Capture the cell that displays the provided text and extract its (x, y) central coordinate. 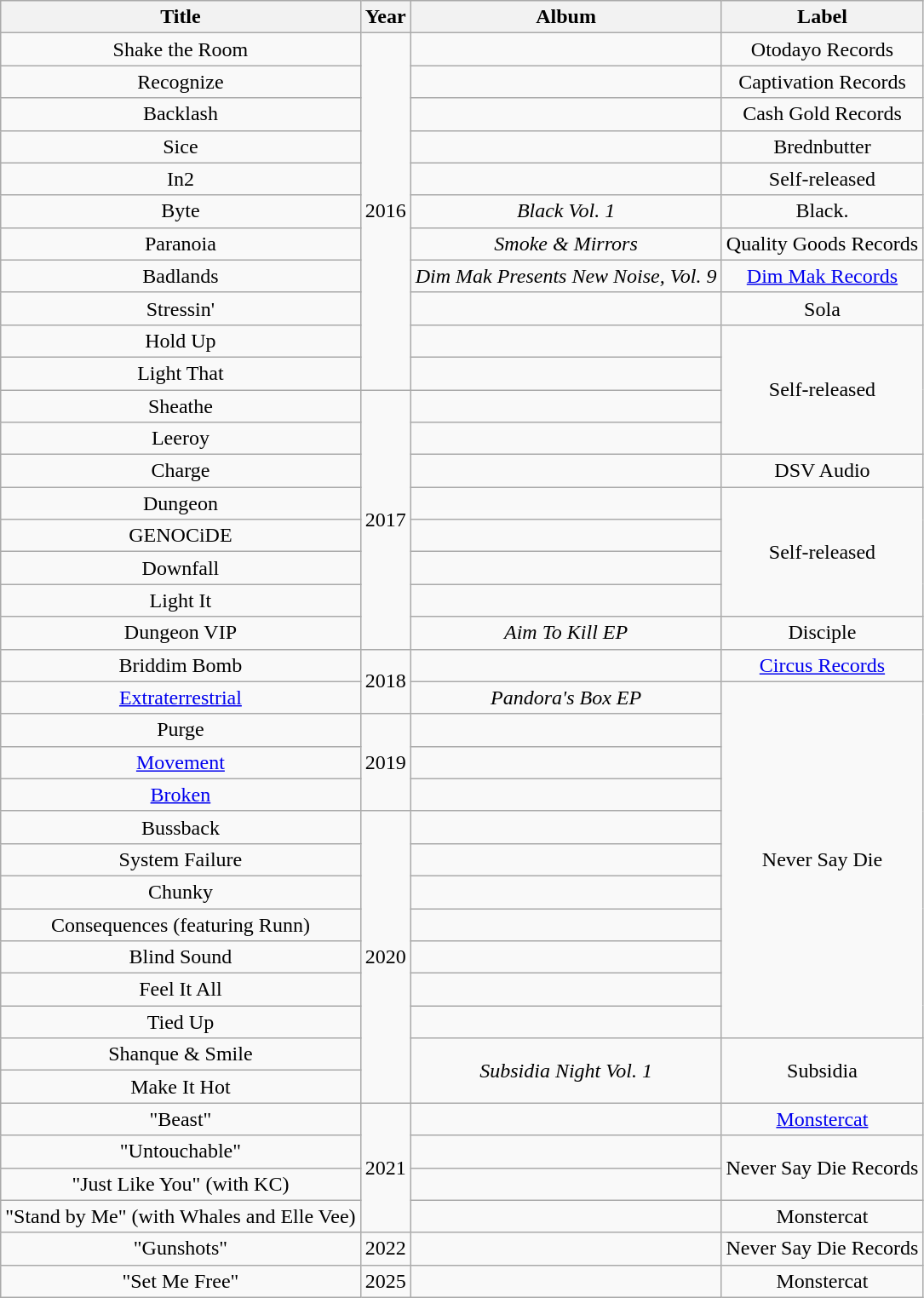
Chunky (181, 892)
Stressin' (181, 308)
Movement (181, 762)
Pandora's Box EP (565, 698)
2025 (385, 1281)
2018 (385, 681)
2021 (385, 1168)
2017 (385, 520)
Otodayo Records (823, 49)
Album (565, 17)
DSV Audio (823, 471)
Downfall (181, 568)
"Just Like You" (with KC) (181, 1184)
Byte (181, 211)
Subsidia Night Vol. 1 (565, 1071)
Dungeon VIP (181, 633)
In2 (181, 179)
"Untouchable" (181, 1152)
Light It (181, 600)
Consequences (featuring Runn) (181, 924)
Tied Up (181, 1022)
Aim To Kill EP (565, 633)
Sola (823, 308)
Extraterrestrial (181, 698)
Badlands (181, 276)
Disciple (823, 633)
Black Vol. 1 (565, 211)
Title (181, 17)
Feel It All (181, 990)
Sice (181, 146)
2022 (385, 1249)
"Stand by Me" (with Whales and Elle Vee) (181, 1216)
Smoke & Mirrors (565, 244)
GENOCiDE (181, 536)
Never Say Die (823, 860)
Briddim Bomb (181, 665)
"Beast" (181, 1119)
Hold Up (181, 341)
Quality Goods Records (823, 244)
Brednbutter (823, 146)
Cash Gold Records (823, 114)
Bussback (181, 827)
Charge (181, 471)
2020 (385, 957)
"Set Me Free" (181, 1281)
Broken (181, 795)
Recognize (181, 82)
Leeroy (181, 439)
Dim Mak Presents New Noise, Vol. 9 (565, 276)
System Failure (181, 859)
Backlash (181, 114)
Purge (181, 730)
Paranoia (181, 244)
Sheathe (181, 406)
Make It Hot (181, 1087)
Dungeon (181, 503)
Black. (823, 211)
Label (823, 17)
Captivation Records (823, 82)
Dim Mak Records (823, 276)
2019 (385, 762)
Shanque & Smile (181, 1054)
Subsidia (823, 1071)
Shake the Room (181, 49)
2016 (385, 211)
Blind Sound (181, 957)
Light That (181, 373)
"Gunshots" (181, 1249)
Year (385, 17)
Circus Records (823, 665)
